Find where the given text appears and provide that cell's center as (X, Y) coordinate. 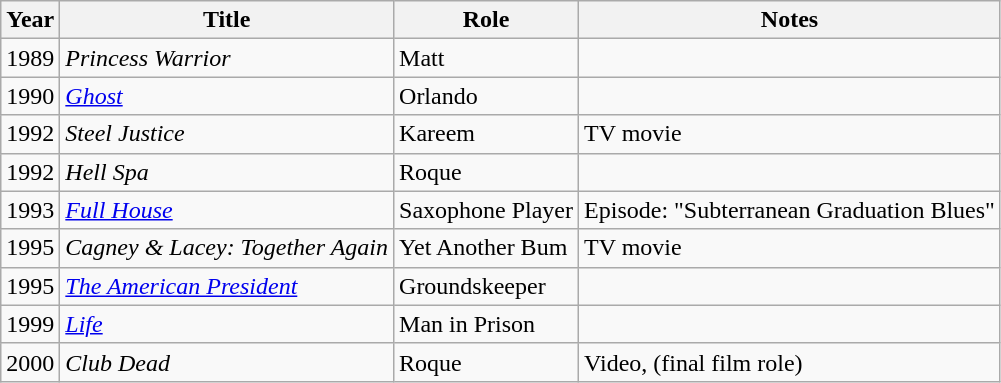
Matt (486, 58)
Groundskeeper (486, 286)
Role (486, 20)
Yet Another Bum (486, 248)
1989 (30, 58)
Full House (227, 210)
Hell Spa (227, 172)
Year (30, 20)
Ghost (227, 96)
1993 (30, 210)
The American President (227, 286)
2000 (30, 362)
Orlando (486, 96)
Video, (final film role) (790, 362)
Princess Warrior (227, 58)
Saxophone Player (486, 210)
Episode: "Subterranean Graduation Blues" (790, 210)
Club Dead (227, 362)
Steel Justice (227, 134)
1990 (30, 96)
Man in Prison (486, 324)
Title (227, 20)
Kareem (486, 134)
Life (227, 324)
Cagney & Lacey: Together Again (227, 248)
1999 (30, 324)
Notes (790, 20)
